From the cell containing the given text, extract its center point as [x, y] coordinate. 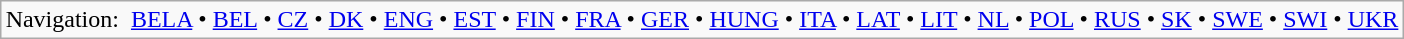
Navigation: BELA • BEL • CZ • DK • ENG • EST • FIN • FRA • GER • HUNG • ITA • LAT • LIT • NL • POL • RUS • SK • SWE • SWI • UKR [702, 20]
